Determine the (X, Y) coordinate at the center of the cell enclosing the given text.  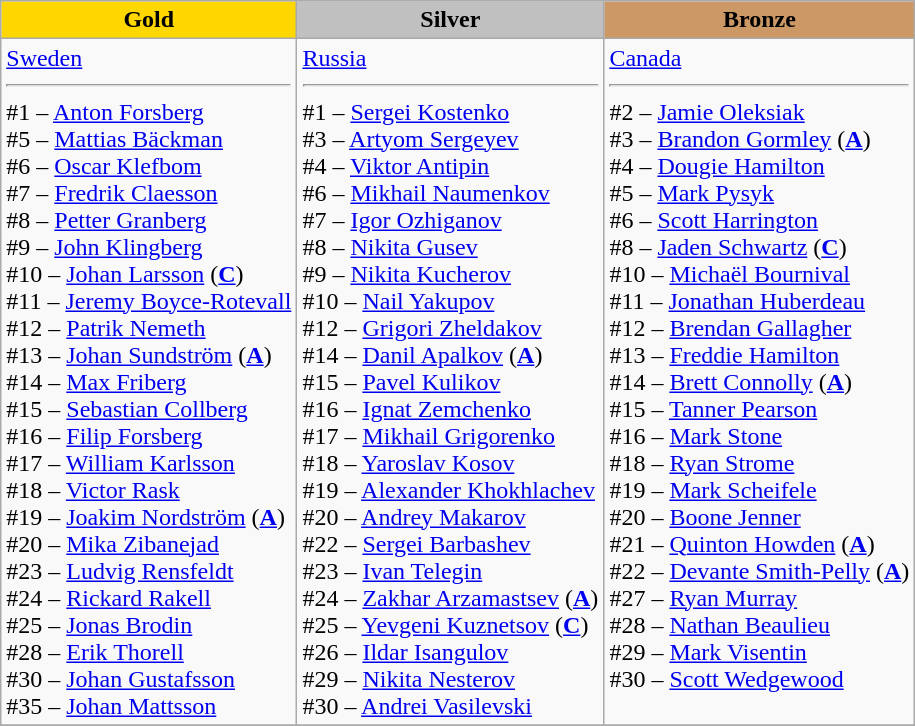
Silver (450, 20)
Gold (149, 20)
Bronze (760, 20)
